Scan for the cell matching the given text and deliver its [X, Y] coordinate at center. 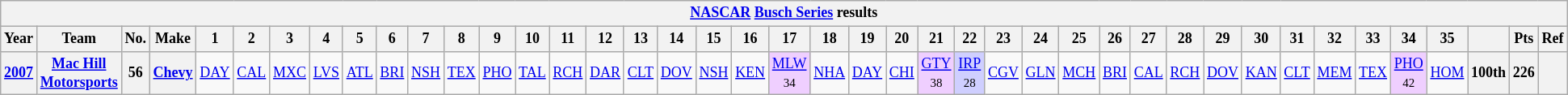
22 [969, 39]
23 [1003, 39]
CGV [1003, 73]
25 [1079, 39]
2007 [19, 73]
No. [136, 39]
GTY38 [936, 73]
226 [1524, 73]
13 [640, 39]
14 [676, 39]
30 [1261, 39]
32 [1335, 39]
Chevy [173, 73]
27 [1149, 39]
Pts [1524, 39]
11 [568, 39]
3 [290, 39]
56 [136, 73]
33 [1373, 39]
10 [532, 39]
4 [326, 39]
100th [1489, 73]
29 [1223, 39]
CHI [902, 73]
28 [1185, 39]
MEM [1335, 73]
TAL [532, 73]
20 [902, 39]
Year [19, 39]
19 [867, 39]
NHA [830, 73]
6 [393, 39]
ATL [359, 73]
MLW34 [788, 73]
9 [498, 39]
34 [1409, 39]
1 [215, 39]
KAN [1261, 73]
24 [1040, 39]
KEN [750, 73]
Mac Hill Motorsports [79, 73]
PHO42 [1409, 73]
MXC [290, 73]
IRP28 [969, 73]
NASCAR Busch Series results [784, 13]
15 [714, 39]
17 [788, 39]
35 [1448, 39]
PHO [498, 73]
Make [173, 39]
DAR [606, 73]
7 [427, 39]
31 [1297, 39]
GLN [1040, 73]
Team [79, 39]
16 [750, 39]
8 [461, 39]
Ref [1553, 39]
HOM [1448, 73]
18 [830, 39]
2 [252, 39]
LVS [326, 73]
MCH [1079, 73]
5 [359, 39]
21 [936, 39]
12 [606, 39]
26 [1115, 39]
